Provide the (X, Y) coordinate of the cell's center where the given text is located.  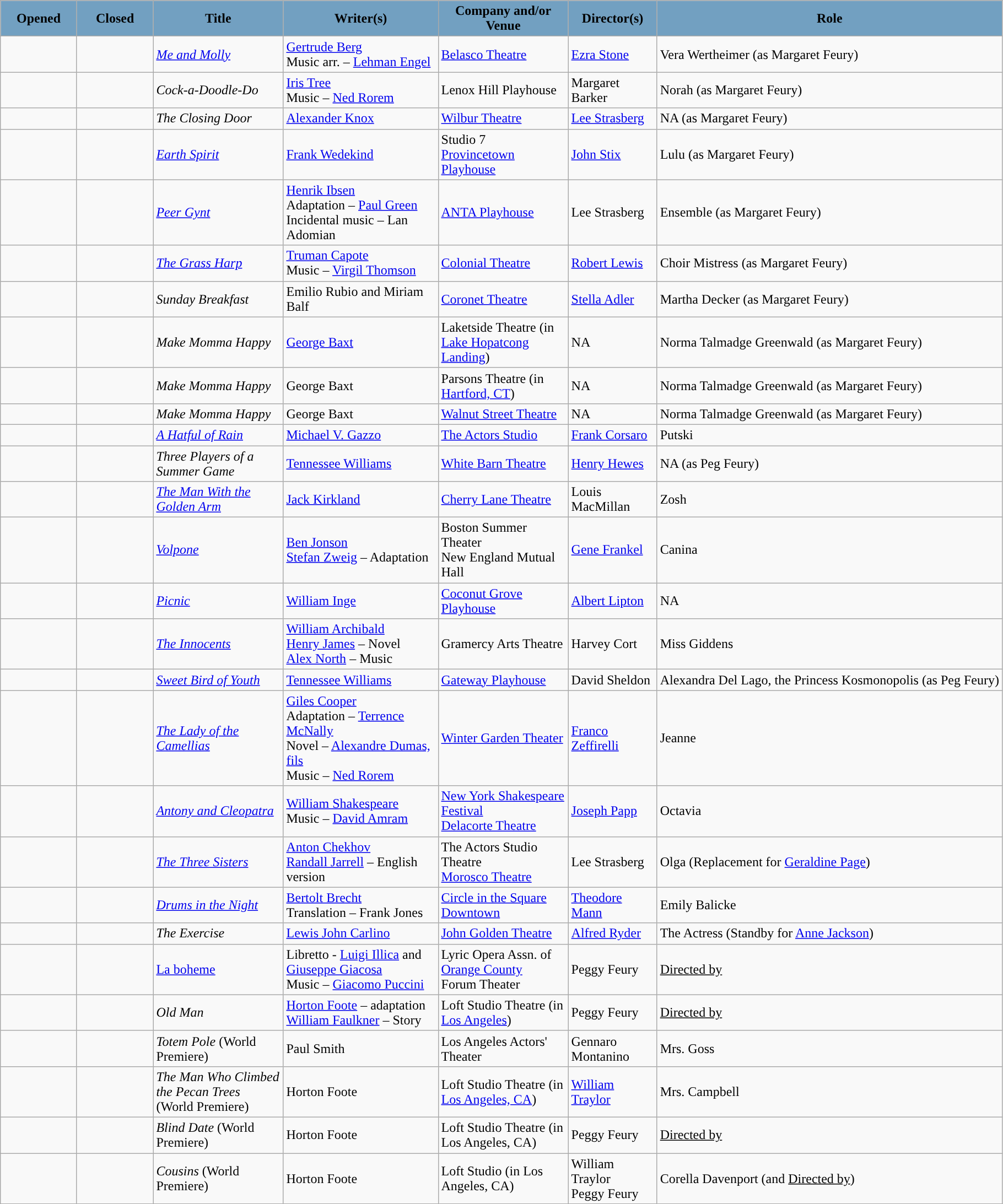
Gennaro Montanino (613, 1048)
La boheme (218, 969)
Earth Spirit (218, 154)
Three Players of a Summer Game (218, 463)
Jack Kirkland (360, 499)
Octavia (829, 811)
The Actors Studio Theatre Morosco Theatre (503, 862)
The Three Sisters (218, 862)
The Closing Door (218, 118)
Ezra Stone (613, 54)
Winter Garden Theater (503, 738)
Loft Studio Theatre (in Los Angeles) (503, 1013)
Coconut Grove Playhouse (503, 601)
Circle in the Square Downtown (503, 905)
Olga (Replacement for Geraldine Page) (829, 862)
William ArchibaldHenry James – NovelAlex North – Music (360, 644)
Studio 7 Provincetown Playhouse (503, 154)
Writer(s) (360, 19)
Martha Decker (as Margaret Feury) (829, 299)
The Grass Harp (218, 263)
William Traylor (613, 1092)
Mrs. Goss (829, 1048)
NA (as Margaret Feury) (829, 118)
Zosh (829, 499)
Old Man (218, 1013)
Miss Giddens (829, 644)
Gene Frankel (613, 550)
Walnut Street Theatre (503, 414)
Cousins (World Premiere) (218, 1178)
Canina (829, 550)
Choir Mistress (as Margaret Feury) (829, 263)
William ShakespeareMusic – David Amram (360, 811)
Picnic (218, 601)
The Man Who Climbed the Pecan Trees (World Premiere) (218, 1092)
Lyric Opera Assn. of Orange CountyForum Theater (503, 969)
Joseph Papp (613, 811)
Company and/or Venue (503, 19)
The Actors Studio (503, 435)
Belasco Theatre (503, 54)
Sweet Bird of Youth (218, 680)
Putski (829, 435)
Theodore Mann (613, 905)
White Barn Theatre (503, 463)
Mrs. Campbell (829, 1092)
Emily Balicke (829, 905)
Frank Corsaro (613, 435)
Me and Molly (218, 54)
Wilbur Theatre (503, 118)
Margaret Barker (613, 90)
Paul Smith (360, 1048)
Anton ChekhovRandall Jarrell – English version (360, 862)
Vera Wertheimer (as Margaret Feury) (829, 54)
The Man With the Golden Arm (218, 499)
Robert Lewis (613, 263)
David Sheldon (613, 680)
ANTA Playhouse (503, 213)
Gertrude Berg Music arr. – Lehman Engel (360, 54)
Laketside Theatre (in Lake Hopatcong Landing) (503, 342)
Iris Tree Music – Ned Rorem (360, 90)
Gramercy Arts Theatre (503, 644)
Volpone (218, 550)
The Lady of the Camellias (218, 738)
Antony and Cleopatra (218, 811)
Parsons Theatre (in Hartford, CT) (503, 386)
Role (829, 19)
Gateway Playhouse (503, 680)
Title (218, 19)
Sunday Breakfast (218, 299)
Albert Lipton (613, 601)
Blind Date (World Premiere) (218, 1135)
Peer Gynt (218, 213)
Libretto - Luigi Illica and Giuseppe GiacosaMusic – Giacomo Puccini (360, 969)
Alfred Ryder (613, 933)
Lulu (as Margaret Feury) (829, 154)
New York Shakespeare FestivalDelacorte Theatre (503, 811)
Emilio Rubio and Miriam Balf (360, 299)
William Inge (360, 601)
Truman CapoteMusic – Virgil Thomson (360, 263)
Giles CooperAdaptation – Terrence McNallyNovel – Alexandre Dumas, filsMusic – Ned Rorem (360, 738)
Los Angeles Actors' Theater (503, 1048)
Stella Adler (613, 299)
John Golden Theatre (503, 933)
Boston Summer TheaterNew England Mutual Hall (503, 550)
The Innocents (218, 644)
Michael V. Gazzo (360, 435)
Alexander Knox (360, 118)
Ensemble (as Margaret Feury) (829, 213)
Lewis John Carlino (360, 933)
Colonial Theatre (503, 263)
Franco Zeffirelli (613, 738)
Harvey Cort (613, 644)
Norah (as Margaret Feury) (829, 90)
NA (as Peg Feury) (829, 463)
Alexandra Del Lago, the Princess Kosmonopolis (as Peg Feury) (829, 680)
Henrik Ibsen Adaptation – Paul Green Incidental music – Lan Adomian (360, 213)
The Exercise (218, 933)
William TraylorPeggy Feury (613, 1178)
Drums in the Night (218, 905)
Bertolt BrechtTranslation – Frank Jones (360, 905)
Frank Wedekind (360, 154)
Jeanne (829, 738)
Horton Foote – adaptationWilliam Faulkner – Story (360, 1013)
John Stix (613, 154)
Cock-a-Doodle-Do (218, 90)
Director(s) (613, 19)
Opened (39, 19)
Loft Studio (in Los Angeles, CA) (503, 1178)
The Actress (Standby for Anne Jackson) (829, 933)
Ben JonsonStefan Zweig – Adaptation (360, 550)
Corella Davenport (and Directed by) (829, 1178)
Henry Hewes (613, 463)
A Hatful of Rain (218, 435)
Totem Pole (World Premiere) (218, 1048)
Coronet Theatre (503, 299)
Louis MacMillan (613, 499)
Closed (115, 19)
Lenox Hill Playhouse (503, 90)
Cherry Lane Theatre (503, 499)
